Capture the cell that displays the provided text and extract its [X, Y] central coordinate. 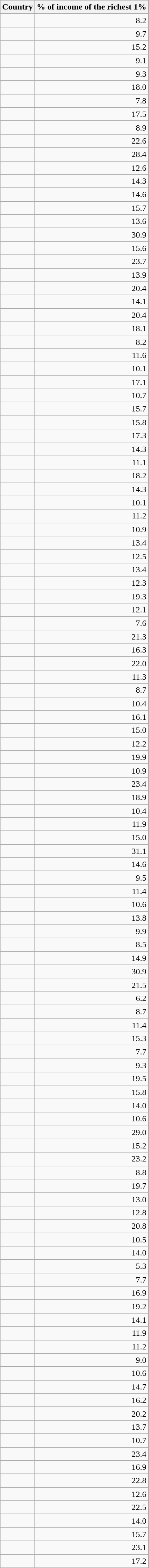
19.9 [91, 757]
28.4 [91, 154]
23.7 [91, 262]
9.9 [91, 931]
17.5 [91, 114]
13.0 [91, 1199]
13.8 [91, 918]
8.9 [91, 127]
14.7 [91, 1387]
9.7 [91, 34]
12.3 [91, 583]
11.1 [91, 462]
20.8 [91, 1226]
19.3 [91, 597]
12.8 [91, 1213]
6.2 [91, 998]
21.3 [91, 637]
12.5 [91, 556]
18.0 [91, 87]
22.0 [91, 663]
29.0 [91, 1132]
16.3 [91, 650]
13.9 [91, 275]
9.0 [91, 1360]
17.2 [91, 1561]
22.6 [91, 141]
12.2 [91, 744]
10.5 [91, 1239]
18.2 [91, 476]
5.3 [91, 1266]
16.2 [91, 1400]
Country [18, 7]
23.2 [91, 1159]
19.2 [91, 1306]
22.5 [91, 1507]
13.6 [91, 221]
8.5 [91, 945]
16.1 [91, 717]
23.1 [91, 1548]
19.5 [91, 1079]
7.8 [91, 101]
22.8 [91, 1481]
18.9 [91, 797]
11.6 [91, 355]
18.1 [91, 328]
8.8 [91, 1172]
17.1 [91, 382]
15.3 [91, 1039]
12.1 [91, 610]
31.1 [91, 851]
11.3 [91, 677]
% of income of the richest 1% [91, 7]
19.7 [91, 1186]
7.6 [91, 623]
21.5 [91, 985]
9.1 [91, 61]
17.3 [91, 436]
15.6 [91, 248]
13.7 [91, 1427]
9.5 [91, 878]
14.9 [91, 958]
20.2 [91, 1413]
